Capture the cell that displays the provided text and extract its [x, y] central coordinate. 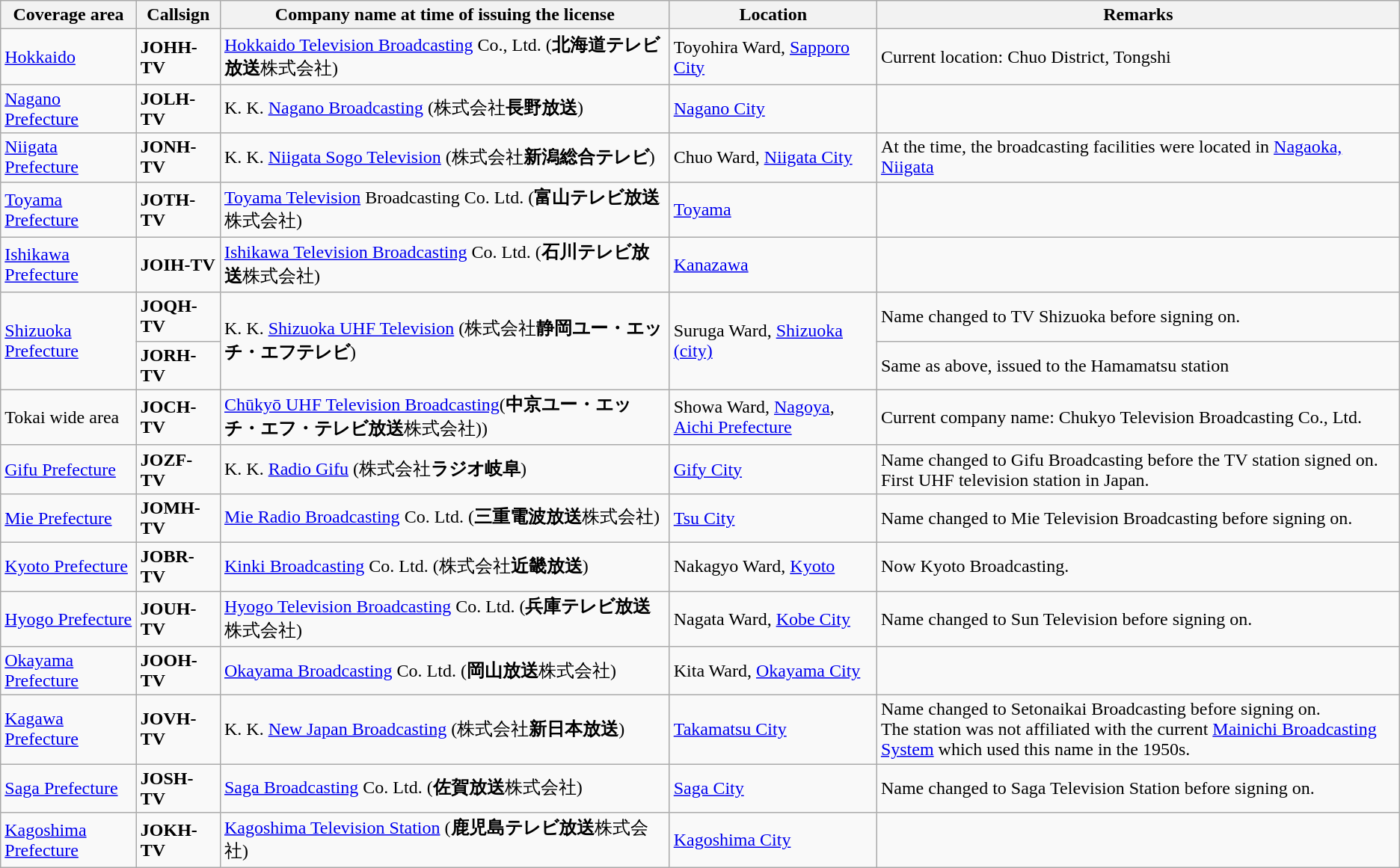
JOSH-TV [178, 788]
Gify City [773, 470]
Tsu City [773, 517]
JOZF-TV [178, 470]
JOBR-TV [178, 567]
JOVH-TV [178, 730]
JOUH-TV [178, 618]
Suruga Ward, Shizuoka (city) [773, 341]
Mie Prefecture [69, 517]
Hyogo Prefecture [69, 618]
Name changed to Gifu Broadcasting before the TV station signed on. First UHF television station in Japan. [1138, 470]
Same as above, issued to the Hamamatsu station [1138, 365]
Now Kyoto Broadcasting. [1138, 567]
Okayama Broadcasting Co. Ltd. (岡山放送株式会社) [444, 671]
Gifu Prefecture [69, 470]
Takamatsu City [773, 730]
Mie Radio Broadcasting Co. Ltd. (三重電波放送株式会社) [444, 517]
Shizuoka Prefecture [69, 341]
Kanazawa [773, 265]
Nagano Prefecture [69, 109]
Coverage area [69, 15]
K. K. Niigata Sogo Television (株式会社新潟総合テレビ) [444, 157]
Tokai wide area [69, 417]
Hyogo Television Broadcasting Co. Ltd. (兵庫テレビ放送株式会社) [444, 618]
Name changed to Saga Television Station before signing on. [1138, 788]
K. K. Shizuoka UHF Television (株式会社静岡ユー・エッチ・エフテレビ) [444, 341]
JOTH-TV [178, 209]
Nagano City [773, 109]
Kagoshima Prefecture [69, 840]
Kita Ward, Okayama City [773, 671]
Callsign [178, 15]
Kagoshima Television Station (鹿児島テレビ放送株式会社) [444, 840]
Location [773, 15]
Chūkyō UHF Television Broadcasting(中京ユー・エッチ・エフ・テレビ放送株式会社)) [444, 417]
Niigata Prefecture [69, 157]
JOHH-TV [178, 57]
Showa Ward, Nagoya, Aichi Prefecture [773, 417]
JOQH-TV [178, 317]
JORH-TV [178, 365]
JOCH-TV [178, 417]
Name changed to Sun Television before signing on. [1138, 618]
Hokkaido [69, 57]
Remarks [1138, 15]
Hokkaido Television Broadcasting Co., Ltd. (北海道テレビ放送株式会社) [444, 57]
Ishikawa Prefecture [69, 265]
Current company name: Chukyo Television Broadcasting Co., Ltd. [1138, 417]
Nakagyo Ward, Kyoto [773, 567]
Company name at time of issuing the license [444, 15]
Chuo Ward, Niigata City [773, 157]
Toyama Prefecture [69, 209]
Toyama Television Broadcasting Co. Ltd. (富山テレビ放送株式会社) [444, 209]
Kyoto Prefecture [69, 567]
Ishikawa Television Broadcasting Co. Ltd. (石川テレビ放送株式会社) [444, 265]
JOKH-TV [178, 840]
Kinki Broadcasting Co. Ltd. (株式会社近畿放送) [444, 567]
Saga Broadcasting Co. Ltd. (佐賀放送株式会社) [444, 788]
K. K. New Japan Broadcasting (株式会社新日本放送) [444, 730]
Name changed to Mie Television Broadcasting before signing on. [1138, 517]
K. K. Nagano Broadcasting (株式会社長野放送) [444, 109]
Nagata Ward, Kobe City [773, 618]
Kagawa Prefecture [69, 730]
Saga City [773, 788]
JOIH-TV [178, 265]
Saga Prefecture [69, 788]
JOLH-TV [178, 109]
At the time, the broadcasting facilities were located in Nagaoka, Niigata [1138, 157]
Toyama [773, 209]
Name changed to TV Shizuoka before signing on. [1138, 317]
Okayama Prefecture [69, 671]
JONH-TV [178, 157]
JOMH-TV [178, 517]
Toyohira Ward, Sapporo City [773, 57]
JOOH-TV [178, 671]
Current location: Chuo District, Tongshi [1138, 57]
Kagoshima City [773, 840]
K. K. Radio Gifu (株式会社ラジオ岐阜) [444, 470]
